Find where the given text appears and provide that cell's center as (x, y) coordinate. 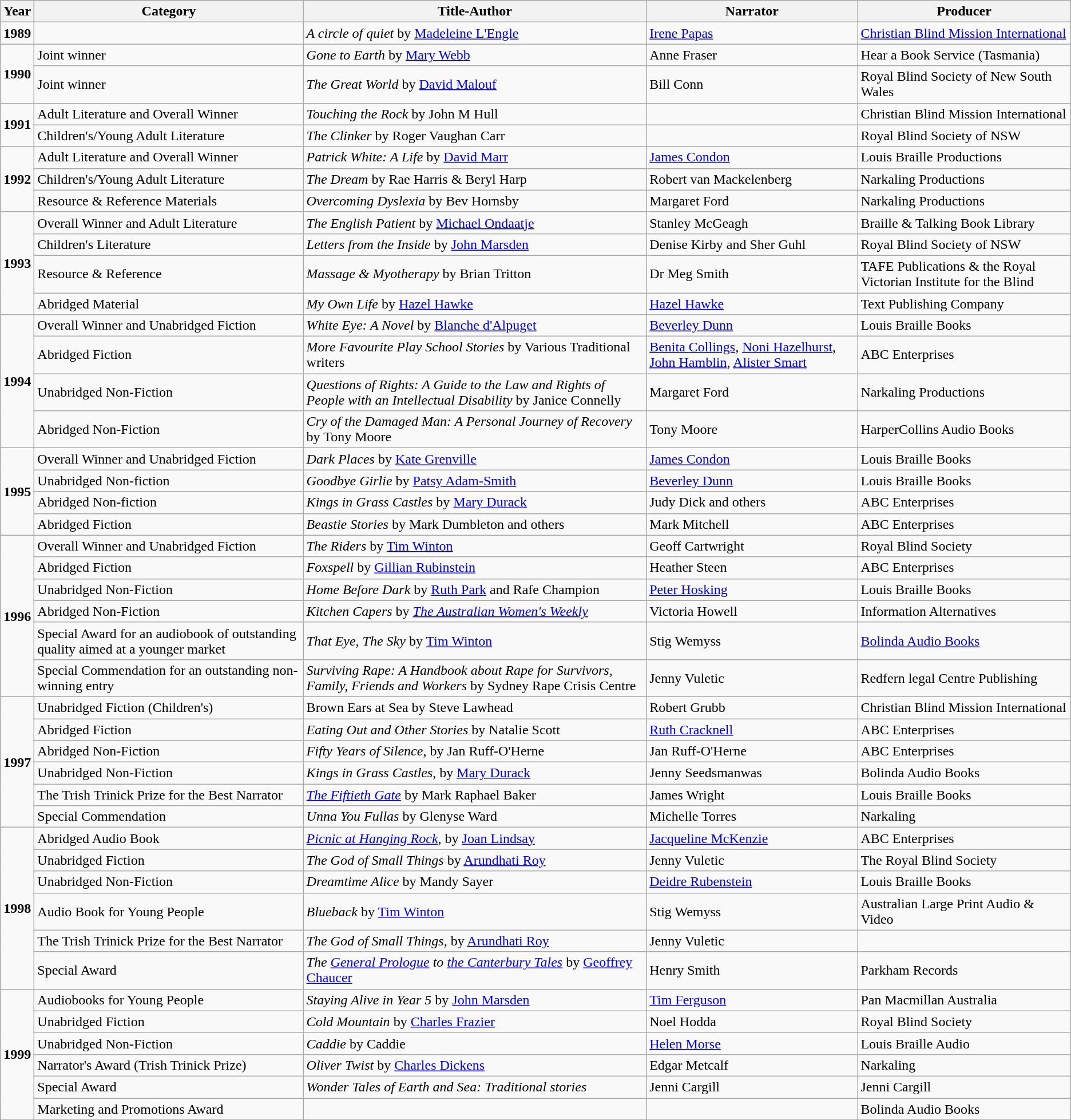
Deidre Rubenstein (752, 882)
Michelle Torres (752, 817)
Audio Book for Young People (169, 911)
Questions of Rights: A Guide to the Law and Rights of People with an Intellectual Disability by Janice Connelly (475, 393)
Kings in Grass Castles, by Mary Durack (475, 773)
Robert van Mackelenberg (752, 179)
Foxspell by Gillian Rubinstein (475, 568)
Cry of the Damaged Man: A Personal Journey of Recovery by Tony Moore (475, 429)
Jan Ruff-O'Herne (752, 751)
Text Publishing Company (964, 304)
The General Prologue to the Canterbury Tales by Geoffrey Chaucer (475, 971)
1996 (17, 616)
Title-Author (475, 11)
The Riders by Tim Winton (475, 546)
Wonder Tales of Earth and Sea: Traditional stories (475, 1087)
Robert Grubb (752, 707)
A circle of quiet by Madeleine L'Engle (475, 33)
Marketing and Promotions Award (169, 1109)
Royal Blind Society of New South Wales (964, 85)
That Eye, The Sky by Tim Winton (475, 641)
1992 (17, 179)
Benita Collings, Noni Hazelhurst, John Hamblin, Alister Smart (752, 355)
Ruth Cracknell (752, 730)
Kings in Grass Castles by Mary Durack (475, 502)
1997 (17, 762)
Mark Mitchell (752, 524)
Narrator (752, 11)
Children's Literature (169, 244)
Massage & Myotherapy by Brian Tritton (475, 274)
Judy Dick and others (752, 502)
HarperCollins Audio Books (964, 429)
Irene Papas (752, 33)
Resource & Reference Materials (169, 201)
White Eye: A Novel by Blanche d'Alpuget (475, 326)
Stanley McGeagh (752, 223)
Gone to Earth by Mary Webb (475, 55)
Oliver Twist by Charles Dickens (475, 1065)
Brown Ears at Sea by Steve Lawhead (475, 707)
Year (17, 11)
My Own Life by Hazel Hawke (475, 304)
Dark Places by Kate Grenville (475, 459)
1989 (17, 33)
Caddie by Caddie (475, 1043)
Noel Hodda (752, 1022)
Cold Mountain by Charles Frazier (475, 1022)
Abridged Non-fiction (169, 502)
TAFE Publications & the Royal Victorian Institute for the Blind (964, 274)
The Royal Blind Society (964, 860)
Abridged Material (169, 304)
Overall Winner and Adult Literature (169, 223)
Peter Hosking (752, 589)
Producer (964, 11)
Hear a Book Service (Tasmania) (964, 55)
Tim Ferguson (752, 1000)
The English Patient by Michael Ondaatje (475, 223)
Special Commendation for an outstanding non-winning entry (169, 678)
Louis Braille Audio (964, 1043)
Dreamtime Alice by Mandy Sayer (475, 882)
1994 (17, 381)
Pan Macmillan Australia (964, 1000)
Special Commendation (169, 817)
The Dream by Rae Harris & Beryl Harp (475, 179)
Hazel Hawke (752, 304)
Information Alternatives (964, 611)
1990 (17, 73)
1993 (17, 263)
Louis Braille Productions (964, 157)
Audiobooks for Young People (169, 1000)
Victoria Howell (752, 611)
Helen Morse (752, 1043)
Staying Alive in Year 5 by John Marsden (475, 1000)
Resource & Reference (169, 274)
Australian Large Print Audio & Video (964, 911)
Narrator's Award (Trish Trinick Prize) (169, 1065)
Picnic at Hanging Rock, by Joan Lindsay (475, 838)
Overcoming Dyslexia by Bev Hornsby (475, 201)
The Great World by David Malouf (475, 85)
Unabridged Fiction (Children's) (169, 707)
Redfern legal Centre Publishing (964, 678)
1999 (17, 1054)
The God of Small Things by Arundhati Roy (475, 860)
James Wright (752, 795)
Heather Steen (752, 568)
Special Award for an audiobook of outstanding quality aimed at a younger market (169, 641)
Goodbye Girlie by Patsy Adam-Smith (475, 481)
Dr Meg Smith (752, 274)
Parkham Records (964, 971)
1991 (17, 125)
Tony Moore (752, 429)
Category (169, 11)
Beastie Stories by Mark Dumbleton and others (475, 524)
Edgar Metcalf (752, 1065)
1998 (17, 908)
Bill Conn (752, 85)
Jacqueline McKenzie (752, 838)
Patrick White: A Life by David Marr (475, 157)
Braille & Talking Book Library (964, 223)
Geoff Cartwright (752, 546)
Touching the Rock by John M Hull (475, 114)
Fifty Years of Silence, by Jan Ruff-O'Herne (475, 751)
Eating Out and Other Stories by Natalie Scott (475, 730)
Unabridged Non-fiction (169, 481)
Abridged Audio Book (169, 838)
The Fiftieth Gate by Mark Raphael Baker (475, 795)
Jenny Seedsmanwas (752, 773)
Unna You Fullas by Glenyse Ward (475, 817)
Anne Fraser (752, 55)
Henry Smith (752, 971)
The Clinker by Roger Vaughan Carr (475, 136)
Denise Kirby and Sher Guhl (752, 244)
The God of Small Things, by Arundhati Roy (475, 941)
Letters from the Inside by John Marsden (475, 244)
Surviving Rape: A Handbook about Rape for Survivors, Family, Friends and Workers by Sydney Rape Crisis Centre (475, 678)
More Favourite Play School Stories by Various Traditional writers (475, 355)
1995 (17, 492)
Kitchen Capers by The Australian Women's Weekly (475, 611)
Home Before Dark by Ruth Park and Rafe Champion (475, 589)
Blueback by Tim Winton (475, 911)
